Capture the cell that displays the provided text and extract its [x, y] central coordinate. 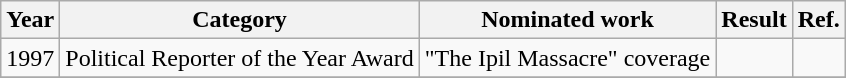
Category [240, 20]
Nominated work [568, 20]
Result [754, 20]
Ref. [818, 20]
Year [30, 20]
"The Ipil Massacre" coverage [568, 58]
Political Reporter of the Year Award [240, 58]
1997 [30, 58]
